Return [x, y] of the center of cell containing provided text 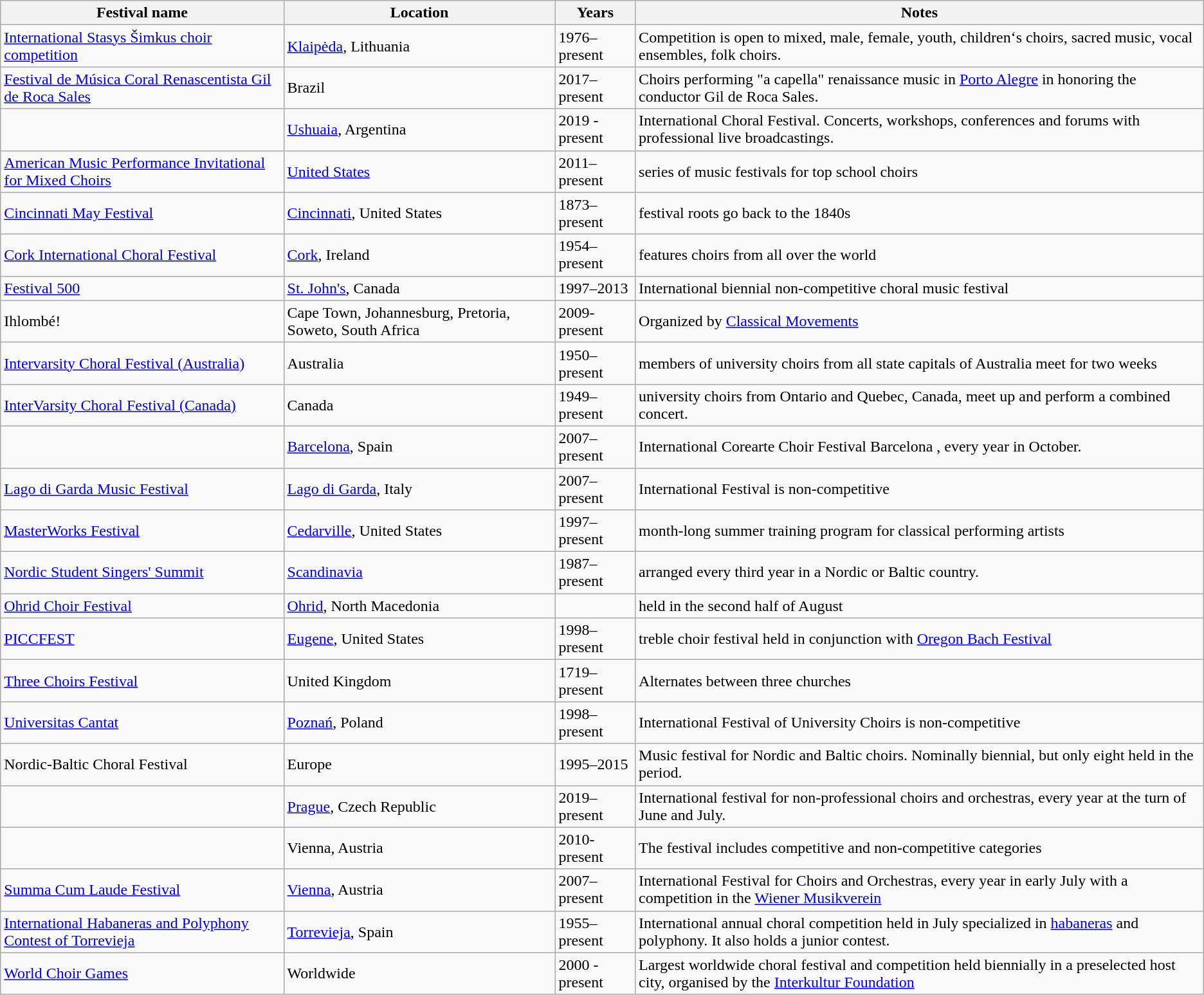
MasterWorks Festival [142, 531]
2019–present [595, 807]
treble choir festival held in conjunction with Oregon Bach Festival [920, 639]
Lago di Garda Music Festival [142, 489]
International festival for non-professional choirs and orchestras, every year at the turn of June and July. [920, 807]
PICCFEST [142, 639]
2010-present [595, 848]
Cincinnati, United States [419, 214]
International Festival for Choirs and Orchestras, every year in early July with a competition in the Wiener Musikverein [920, 890]
2017–present [595, 87]
Ohrid, North Macedonia [419, 606]
1955–present [595, 931]
1954–present [595, 255]
Organized by Classical Movements [920, 322]
members of university choirs from all state capitals of Australia meet for two weeks [920, 363]
1976–present [595, 46]
Cape Town, Johannesburg, Pretoria, Soweto, South Africa [419, 322]
festival roots go back to the 1840s [920, 214]
Largest worldwide choral festival and competition held biennially in a preselected host city, organised by the Interkultur Foundation [920, 974]
International Corearte Choir Festival Barcelona , every year in October. [920, 446]
International Festival is non-competitive [920, 489]
Cork International Choral Festival [142, 255]
International Festival of University Choirs is non-competitive [920, 723]
Years [595, 13]
Location [419, 13]
Festival de Música Coral Renascentista Gil de Roca Sales [142, 87]
Brazil [419, 87]
1995–2015 [595, 764]
1950–present [595, 363]
Canada [419, 405]
2011–present [595, 171]
The festival includes competitive and non-competitive categories [920, 848]
2019 - present [595, 130]
series of music festivals for top school choirs [920, 171]
2000 - present [595, 974]
Alternates between three churches [920, 680]
Worldwide [419, 974]
Cincinnati May Festival [142, 214]
Scandinavia [419, 572]
Competition is open to mixed, male, female, youth, children‘s choirs, sacred music, vocal ensembles, folk choirs. [920, 46]
2009-present [595, 322]
International annual choral competition held in July specialized in habaneras and polyphony. It also holds a junior contest. [920, 931]
Lago di Garda, Italy [419, 489]
Barcelona, Spain [419, 446]
InterVarsity Choral Festival (Canada) [142, 405]
Ushuaia, Argentina [419, 130]
1949–present [595, 405]
1997–2013 [595, 288]
month-long summer training program for classical performing artists [920, 531]
Prague, Czech Republic [419, 807]
Klaipėda, Lithuania [419, 46]
Ohrid Choir Festival [142, 606]
United Kingdom [419, 680]
Choirs performing "a capella" renaissance music in Porto Alegre in honoring the conductor Gil de Roca Sales. [920, 87]
Music festival for Nordic and Baltic choirs. Nominally biennial, but only eight held in the period. [920, 764]
Australia [419, 363]
Festival 500 [142, 288]
International Choral Festival. Concerts, workshops, conferences and forums with professional live broadcastings. [920, 130]
1987–present [595, 572]
World Choir Games [142, 974]
International biennial non-competitive choral music festival [920, 288]
1873–present [595, 214]
St. John's, Canada [419, 288]
Cork, Ireland [419, 255]
Poznań, Poland [419, 723]
features choirs from all over the world [920, 255]
Intervarsity Choral Festival (Australia) [142, 363]
International Stasys Šimkus choir competition [142, 46]
university choirs from Ontario and Quebec, Canada, meet up and perform a combined concert. [920, 405]
Festival name [142, 13]
Eugene, United States [419, 639]
Torrevieja, Spain [419, 931]
International Habaneras and Polyphony Contest of Torrevieja [142, 931]
Ihlombé! [142, 322]
United States [419, 171]
Three Choirs Festival [142, 680]
Nordic-Baltic Choral Festival [142, 764]
1997–present [595, 531]
arranged every third year in a Nordic or Baltic country. [920, 572]
Cedarville, United States [419, 531]
Summa Cum Laude Festival [142, 890]
American Music Performance Invitational for Mixed Choirs [142, 171]
held in the second half of August [920, 606]
Universitas Cantat [142, 723]
Europe [419, 764]
Notes [920, 13]
Nordic Student Singers' Summit [142, 572]
1719–present [595, 680]
